From the cell containing the given text, extract its center point as [X, Y] coordinate. 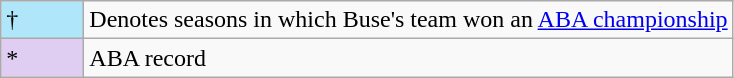
Denotes seasons in which Buse's team won an ABA championship [408, 20]
† [42, 20]
ABA record [408, 58]
* [42, 58]
